Search for the cell housing the specified text and yield its (X, Y) center coordinate. 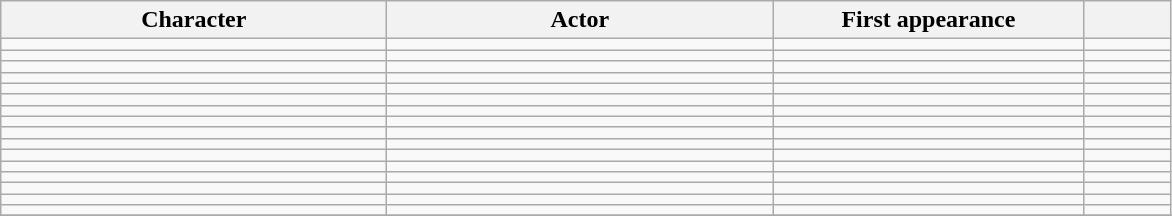
Actor (580, 20)
Character (194, 20)
First appearance (928, 20)
